Return the [X, Y] coordinate for the center point of the cell that contains the specified text.  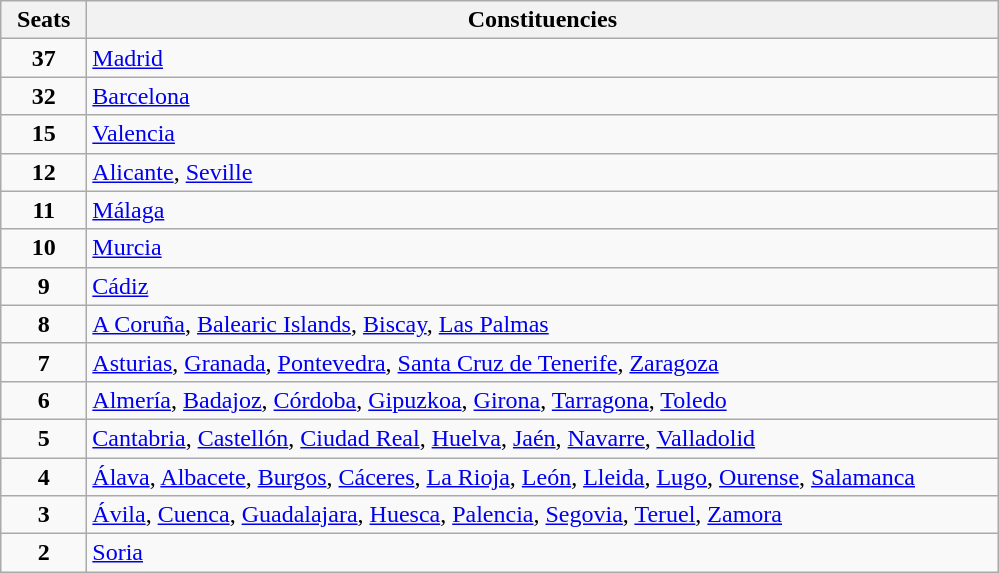
Valencia [542, 134]
7 [44, 362]
Madrid [542, 58]
Alicante, Seville [542, 172]
37 [44, 58]
Constituencies [542, 20]
Asturias, Granada, Pontevedra, Santa Cruz de Tenerife, Zaragoza [542, 362]
Cantabria, Castellón, Ciudad Real, Huelva, Jaén, Navarre, Valladolid [542, 438]
11 [44, 210]
10 [44, 248]
Barcelona [542, 96]
32 [44, 96]
4 [44, 477]
15 [44, 134]
Cádiz [542, 286]
Ávila, Cuenca, Guadalajara, Huesca, Palencia, Segovia, Teruel, Zamora [542, 515]
3 [44, 515]
Almería, Badajoz, Córdoba, Gipuzkoa, Girona, Tarragona, Toledo [542, 400]
2 [44, 553]
Seats [44, 20]
6 [44, 400]
Murcia [542, 248]
9 [44, 286]
A Coruña, Balearic Islands, Biscay, Las Palmas [542, 324]
Soria [542, 553]
5 [44, 438]
Álava, Albacete, Burgos, Cáceres, La Rioja, León, Lleida, Lugo, Ourense, Salamanca [542, 477]
Málaga [542, 210]
8 [44, 324]
12 [44, 172]
